Return (X, Y) of the center of cell containing provided text 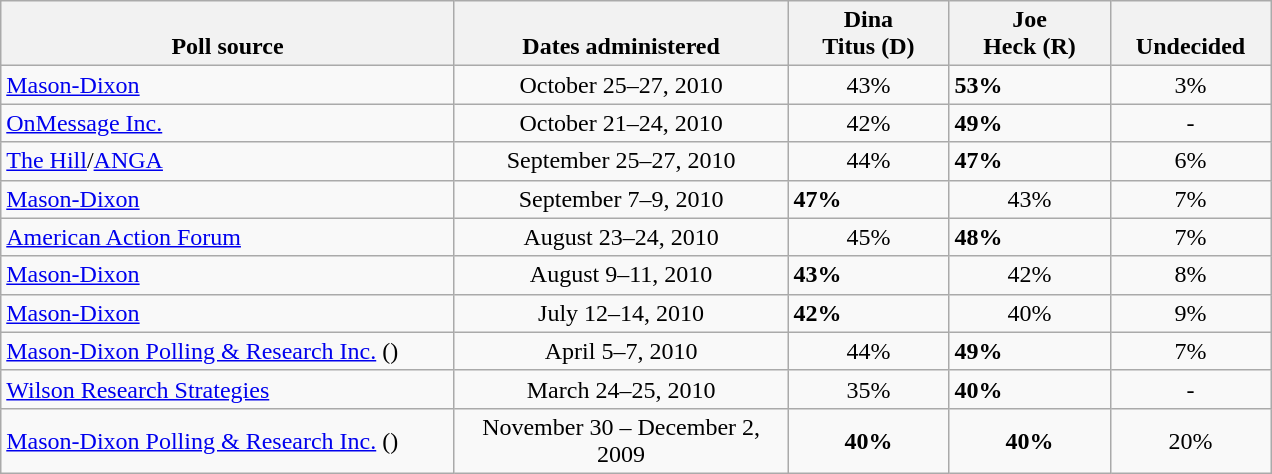
Poll source (228, 34)
OnMessage Inc. (228, 123)
The Hill/ANGA (228, 161)
September 25–27, 2010 (621, 161)
October 21–24, 2010 (621, 123)
3% (1190, 85)
35% (868, 389)
March 24–25, 2010 (621, 389)
DinaTitus (D) (868, 34)
August 9–11, 2010 (621, 275)
48% (1030, 237)
American Action Forum (228, 237)
JoeHeck (R) (1030, 34)
9% (1190, 313)
November 30 – December 2, 2009 (621, 440)
September 7–9, 2010 (621, 199)
July 12–14, 2010 (621, 313)
45% (868, 237)
August 23–24, 2010 (621, 237)
6% (1190, 161)
Wilson Research Strategies (228, 389)
20% (1190, 440)
53% (1030, 85)
Dates administered (621, 34)
April 5–7, 2010 (621, 351)
Undecided (1190, 34)
October 25–27, 2010 (621, 85)
8% (1190, 275)
